Find where the given text appears and provide that cell's center as [X, Y] coordinate. 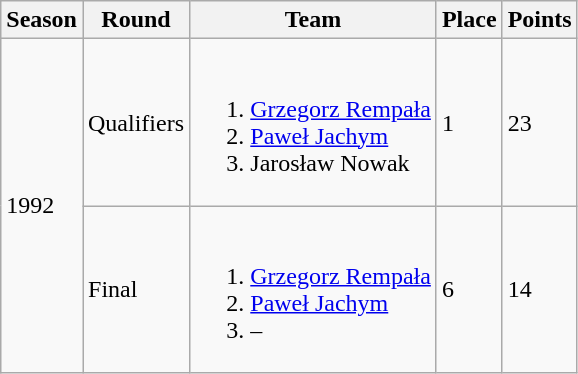
6 [469, 290]
Season [42, 20]
Grzegorz RempałaPaweł JachymJarosław Nowak [314, 122]
Grzegorz RempałaPaweł Jachym– [314, 290]
Round [136, 20]
Team [314, 20]
23 [540, 122]
Place [469, 20]
1992 [42, 206]
Points [540, 20]
Final [136, 290]
14 [540, 290]
Qualifiers [136, 122]
1 [469, 122]
